Capture the cell that displays the provided text and extract its [x, y] central coordinate. 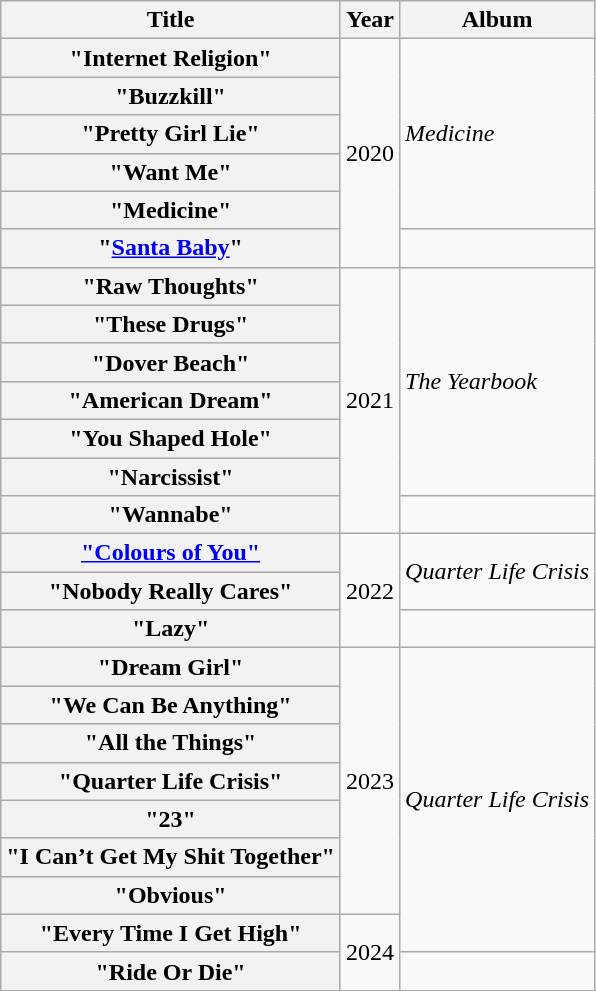
"Every Time I Get High" [171, 933]
"Nobody Really Cares" [171, 591]
2021 [370, 400]
2020 [370, 153]
"We Can Be Anything" [171, 705]
"These Drugs" [171, 324]
2024 [370, 952]
"Colours of You" [171, 553]
"Narcissist" [171, 477]
"23" [171, 819]
"Want Me" [171, 172]
The Yearbook [498, 381]
"Raw Thoughts" [171, 286]
"Buzzkill" [171, 96]
"All the Things" [171, 743]
2022 [370, 591]
"Lazy" [171, 629]
Year [370, 20]
"American Dream" [171, 400]
"Obvious" [171, 895]
Album [498, 20]
"Medicine" [171, 210]
"I Can’t Get My Shit Together" [171, 857]
"Pretty Girl Lie" [171, 134]
"Ride Or Die" [171, 971]
Medicine [498, 134]
2023 [370, 781]
"Wannabe" [171, 515]
"Internet Religion" [171, 58]
"You Shaped Hole" [171, 438]
"Dream Girl" [171, 667]
"Quarter Life Crisis" [171, 781]
"Santa Baby" [171, 248]
"Dover Beach" [171, 362]
Title [171, 20]
